Scan for the cell matching the given text and deliver its [X, Y] coordinate at center. 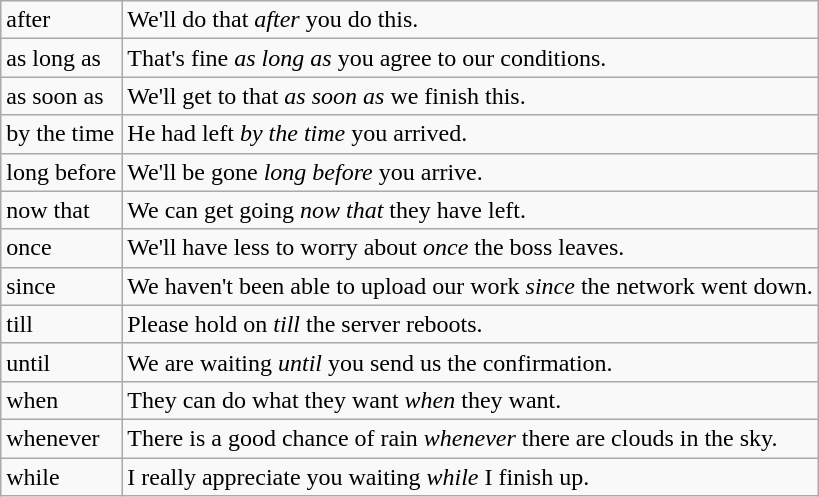
now that [62, 210]
after [62, 20]
We are waiting until you send us the confirmation. [470, 362]
We can get going now that they have left. [470, 210]
We'll get to that as soon as we finish this. [470, 96]
They can do what they want when they want. [470, 400]
once [62, 248]
I really appreciate you waiting while I finish up. [470, 477]
We haven't been able to upload our work since the network went down. [470, 286]
Please hold on till the server reboots. [470, 324]
by the time [62, 134]
until [62, 362]
as long as [62, 58]
whenever [62, 438]
There is a good chance of rain whenever there are clouds in the sky. [470, 438]
while [62, 477]
till [62, 324]
long before [62, 172]
as soon as [62, 96]
That's fine as long as you agree to our conditions. [470, 58]
We'll have less to worry about once the boss leaves. [470, 248]
We'll do that after you do this. [470, 20]
We'll be gone long before you arrive. [470, 172]
He had left by the time you arrived. [470, 134]
when [62, 400]
since [62, 286]
